Provide the (x, y) coordinate of the cell's center where the given text is located.  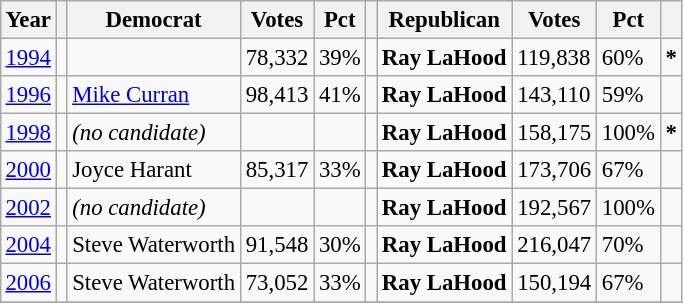
2002 (28, 208)
Joyce Harant (154, 170)
Year (28, 20)
73,052 (276, 283)
60% (628, 57)
192,567 (554, 208)
Mike Curran (154, 95)
91,548 (276, 245)
119,838 (554, 57)
85,317 (276, 170)
1998 (28, 133)
143,110 (554, 95)
2000 (28, 170)
1994 (28, 57)
41% (340, 95)
Republican (444, 20)
30% (340, 245)
1996 (28, 95)
150,194 (554, 283)
2004 (28, 245)
59% (628, 95)
2006 (28, 283)
Democrat (154, 20)
158,175 (554, 133)
216,047 (554, 245)
173,706 (554, 170)
70% (628, 245)
39% (340, 57)
98,413 (276, 95)
78,332 (276, 57)
